Pinpoint the cell where the given text exists, returning its (x, y) midpoint coordinate. 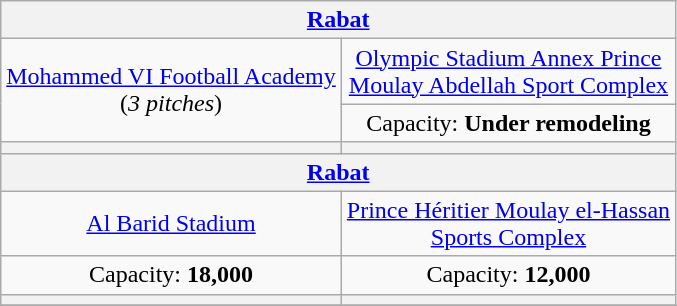
Al Barid Stadium (172, 224)
Capacity: Under remodeling (508, 123)
Olympic Stadium Annex PrinceMoulay Abdellah Sport Complex (508, 72)
Capacity: 12,000 (508, 275)
Capacity: 18,000 (172, 275)
Prince Héritier Moulay el-HassanSports Complex (508, 224)
Mohammed VI Football Academy(3 pitches) (172, 90)
